Extract the (X, Y) coordinate from the center of the cell holding the provided text.  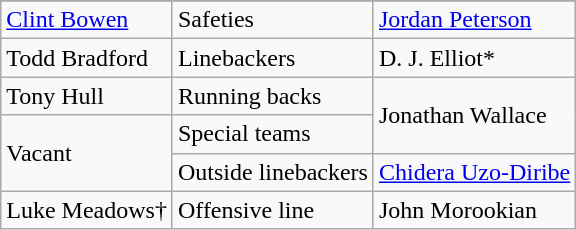
Luke Meadows† (87, 210)
John Morookian (474, 210)
Outside linebackers (272, 172)
Todd Bradford (87, 58)
Chidera Uzo-Diribe (474, 172)
Vacant (87, 153)
Running backs (272, 96)
Clint Bowen (87, 20)
Jordan Peterson (474, 20)
Linebackers (272, 58)
Safeties (272, 20)
D. J. Elliot* (474, 58)
Special teams (272, 134)
Jonathan Wallace (474, 115)
Tony Hull (87, 96)
Offensive line (272, 210)
